Extract the (x, y) coordinate from the center of the cell holding the provided text.  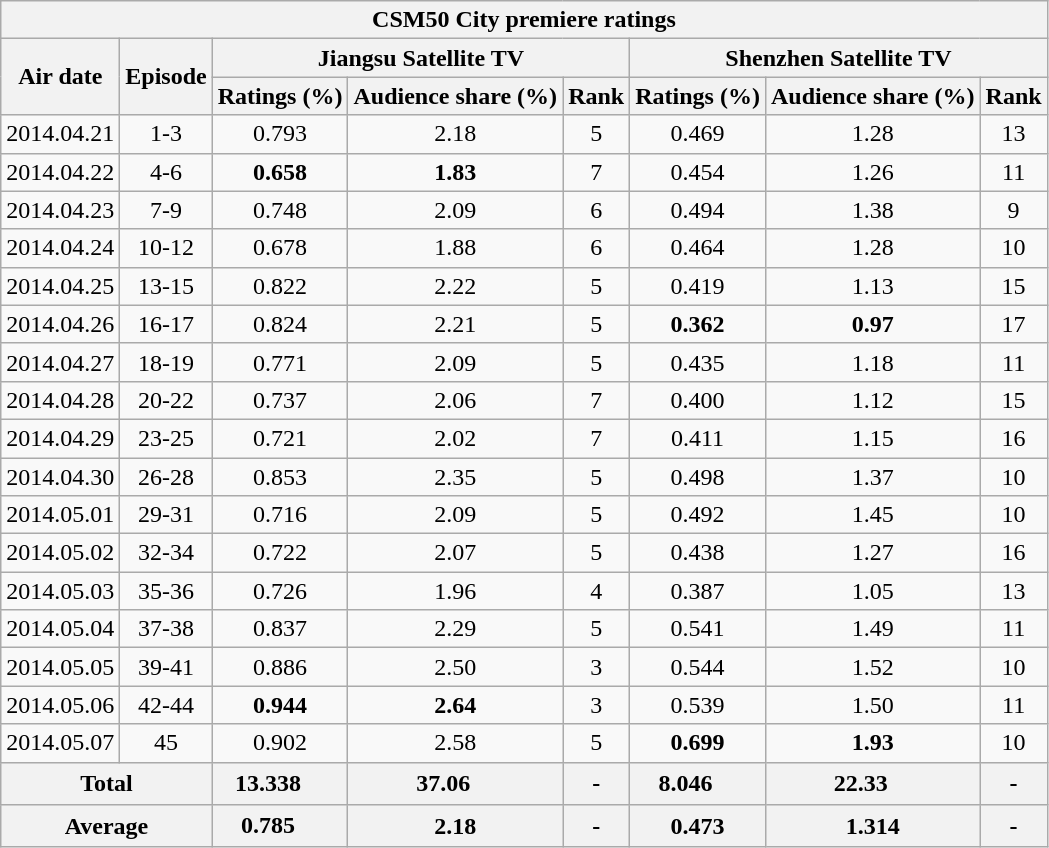
0.722 (280, 553)
2014.05.05 (60, 667)
1.26 (872, 172)
2.29 (456, 629)
1.38 (872, 210)
0.902 (280, 743)
22.33 (872, 784)
1.13 (872, 286)
2014.04.21 (60, 134)
0.454 (698, 172)
2.64 (456, 705)
0.748 (280, 210)
0.793 (280, 134)
4 (596, 591)
1.12 (872, 400)
0.97 (872, 324)
45 (166, 743)
0.494 (698, 210)
1.52 (872, 667)
42-44 (166, 705)
1.27 (872, 553)
23-25 (166, 438)
Air date (60, 77)
0.824 (280, 324)
0.544 (698, 667)
1.37 (872, 477)
0.362 (698, 324)
35-36 (166, 591)
18-19 (166, 362)
0.658 (280, 172)
2.22 (456, 286)
2.07 (456, 553)
17 (1014, 324)
2014.05.03 (60, 591)
9 (1014, 210)
29-31 (166, 515)
2.21 (456, 324)
1.93 (872, 743)
0.886 (280, 667)
2014.05.07 (60, 743)
0.721 (280, 438)
0.837 (280, 629)
37.06 (456, 784)
0.737 (280, 400)
13.338 (280, 784)
0.492 (698, 515)
10-12 (166, 248)
0.541 (698, 629)
1.18 (872, 362)
1.15 (872, 438)
0.853 (280, 477)
Total (107, 784)
0.400 (698, 400)
1.314 (872, 826)
13-15 (166, 286)
CSM50 City premiere ratings (524, 20)
0.419 (698, 286)
2014.05.02 (60, 553)
2.02 (456, 438)
2.50 (456, 667)
0.473 (698, 826)
0.469 (698, 134)
4-6 (166, 172)
0.699 (698, 743)
1.50 (872, 705)
Shenzhen Satellite TV (838, 58)
2014.04.24 (60, 248)
0.411 (698, 438)
2014.04.23 (60, 210)
Episode (166, 77)
7-9 (166, 210)
Jiangsu Satellite TV (420, 58)
0.498 (698, 477)
0.539 (698, 705)
0.387 (698, 591)
2014.04.22 (60, 172)
2.06 (456, 400)
16-17 (166, 324)
2014.04.25 (60, 286)
1.45 (872, 515)
0.822 (280, 286)
2014.04.26 (60, 324)
2014.04.30 (60, 477)
2.35 (456, 477)
2014.04.29 (60, 438)
2014.04.28 (60, 400)
2014.05.01 (60, 515)
0.438 (698, 553)
32-34 (166, 553)
0.435 (698, 362)
1.96 (456, 591)
37-38 (166, 629)
39-41 (166, 667)
0.726 (280, 591)
0.464 (698, 248)
0.944 (280, 705)
0.678 (280, 248)
1-3 (166, 134)
2014.04.27 (60, 362)
0.785 (280, 826)
2014.05.06 (60, 705)
20-22 (166, 400)
1.83 (456, 172)
1.88 (456, 248)
1.49 (872, 629)
26-28 (166, 477)
2014.05.04 (60, 629)
8.046 (698, 784)
Average (107, 826)
0.716 (280, 515)
2.58 (456, 743)
1.05 (872, 591)
0.771 (280, 362)
